Pinpoint the cell where the given text exists, returning its [x, y] midpoint coordinate. 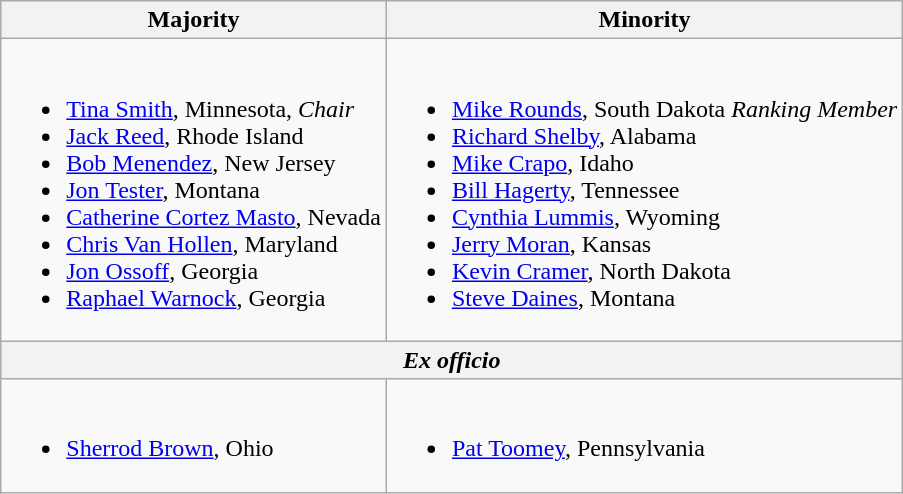
Majority [194, 20]
Ex officio [452, 360]
Sherrod Brown, Ohio [194, 436]
Minority [644, 20]
Pat Toomey, Pennsylvania [644, 436]
